Pinpoint the cell where the given text exists, returning its (X, Y) midpoint coordinate. 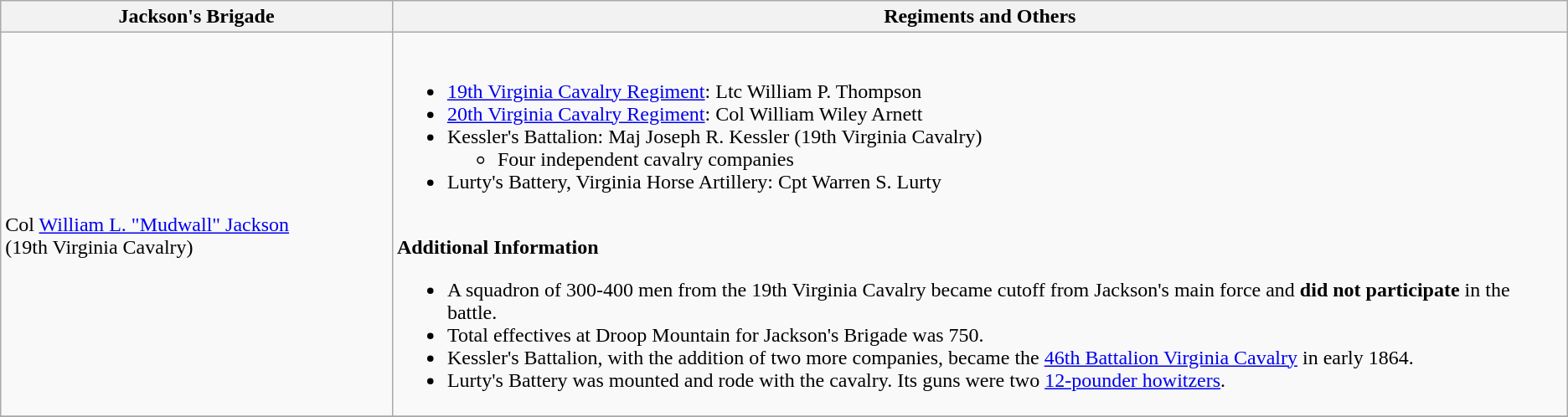
Col William L. "Mudwall" Jackson(19th Virginia Cavalry) (197, 224)
Jackson's Brigade (197, 17)
Regiments and Others (980, 17)
